Pinpoint the cell where the given text exists, returning its (x, y) midpoint coordinate. 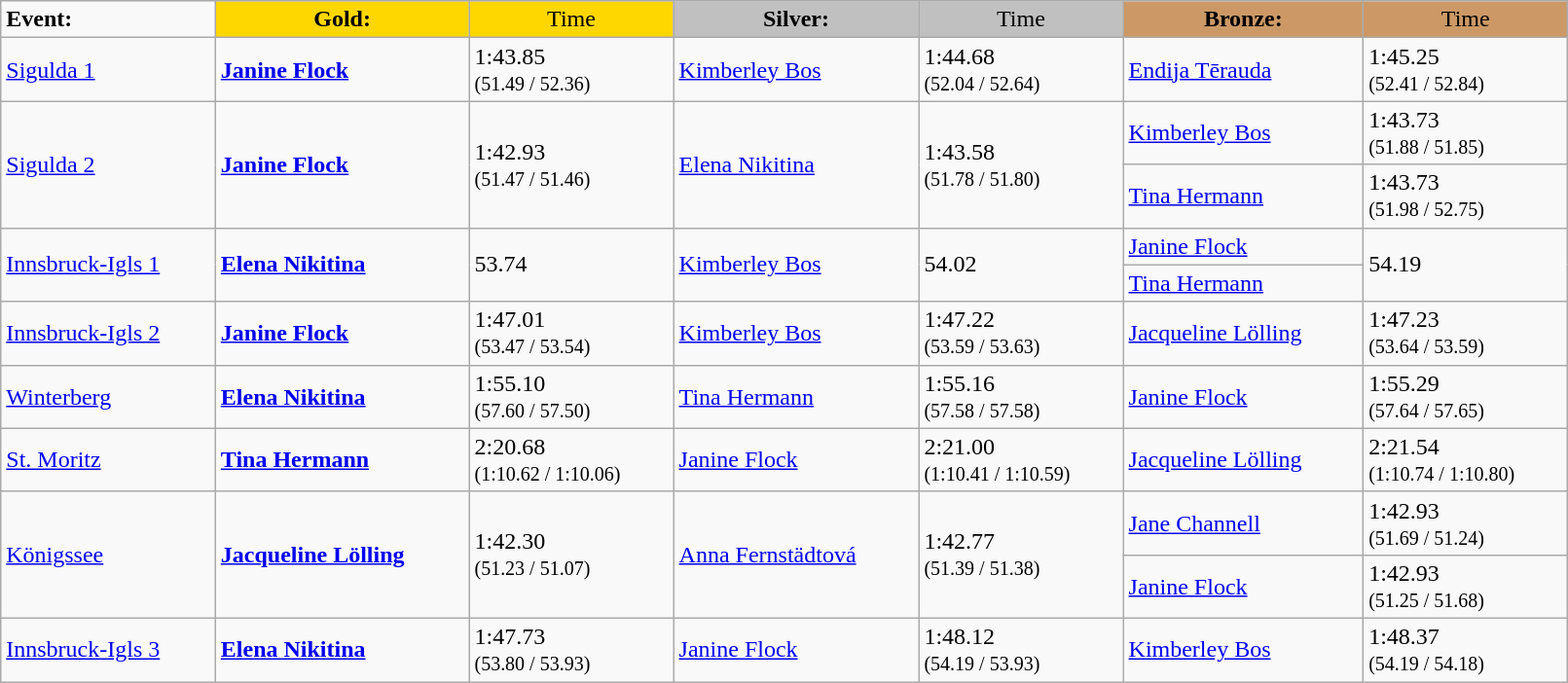
1:43.73(51.88 / 51.85) (1466, 132)
1:42.30(51.23 / 51.07) (571, 555)
2:21.54(1:10.74 / 1:10.80) (1466, 459)
Sigulda 2 (109, 164)
Anna Fernstädtová (796, 555)
1:47.23(53.64 / 53.59) (1466, 333)
1:43.58(51.78 / 51.80) (1021, 164)
Jane Channell (1244, 523)
Silver: (796, 19)
53.74 (571, 265)
Gold: (343, 19)
1:42.93(51.47 / 51.46) (571, 164)
1:55.29(57.64 / 57.65) (1466, 397)
1:42.93(51.69 / 51.24) (1466, 523)
54.19 (1466, 265)
1:55.10(57.60 / 57.50) (571, 397)
Innsbruck-Igls 2 (109, 333)
1:42.77(51.39 / 51.38) (1021, 555)
1:44.68(52.04 / 52.64) (1021, 70)
Winterberg (109, 397)
1:43.85(51.49 / 52.36) (571, 70)
1:48.12(54.19 / 53.93) (1021, 650)
Königssee (109, 555)
1:55.16(57.58 / 57.58) (1021, 397)
Innsbruck-Igls 3 (109, 650)
Sigulda 1 (109, 70)
1:47.73(53.80 / 53.93) (571, 650)
2:20.68(1:10.62 / 1:10.06) (571, 459)
1:45.25(52.41 / 52.84) (1466, 70)
1:43.73(51.98 / 52.75) (1466, 197)
1:48.37(54.19 / 54.18) (1466, 650)
1:47.01(53.47 / 53.54) (571, 333)
St. Moritz (109, 459)
Event: (109, 19)
Bronze: (1244, 19)
54.02 (1021, 265)
Endija Tērauda (1244, 70)
1:47.22(53.59 / 53.63) (1021, 333)
1:42.93(51.25 / 51.68) (1466, 586)
2:21.00(1:10.41 / 1:10.59) (1021, 459)
Innsbruck-Igls 1 (109, 265)
